Output the (x, y) coordinate of the center of the cell containing the given text.  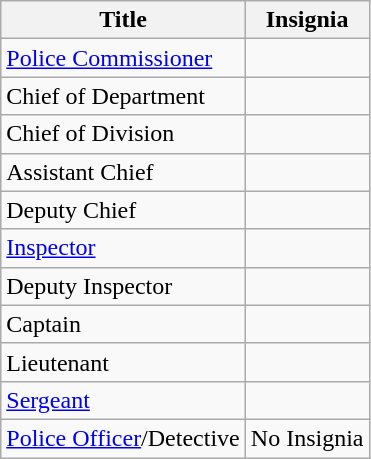
Lieutenant (124, 362)
Insignia (307, 20)
Deputy Chief (124, 210)
Assistant Chief (124, 172)
Captain (124, 324)
Police Officer/Detective (124, 438)
Police Commissioner (124, 58)
Deputy Inspector (124, 286)
No Insignia (307, 438)
Chief of Department (124, 96)
Sergeant (124, 400)
Inspector (124, 248)
Title (124, 20)
Chief of Division (124, 134)
